Find where the given text appears and provide that cell's center as (x, y) coordinate. 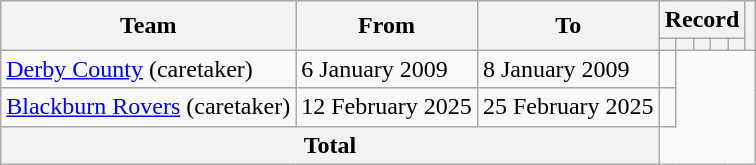
Derby County (caretaker) (148, 69)
Blackburn Rovers (caretaker) (148, 107)
From (387, 26)
8 January 2009 (568, 69)
25 February 2025 (568, 107)
Record (702, 20)
12 February 2025 (387, 107)
Total (330, 145)
6 January 2009 (387, 69)
To (568, 26)
Team (148, 26)
